Extract the (X, Y) coordinate from the center of the cell holding the provided text.  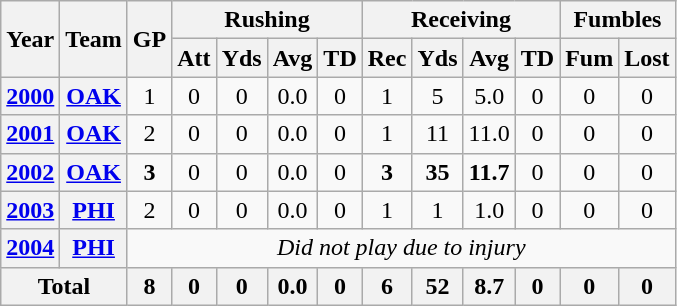
8 (149, 286)
35 (438, 172)
5.0 (489, 96)
2000 (30, 96)
11 (438, 134)
Rushing (268, 20)
Att (194, 58)
Did not play due to injury (401, 248)
Fumbles (618, 20)
GP (149, 39)
5 (438, 96)
1.0 (489, 210)
2001 (30, 134)
11.0 (489, 134)
Rec (387, 58)
2003 (30, 210)
Total (64, 286)
Fum (590, 58)
Receiving (460, 20)
2002 (30, 172)
2004 (30, 248)
Lost (647, 58)
Year (30, 39)
11.7 (489, 172)
Team (94, 39)
52 (438, 286)
6 (387, 286)
8.7 (489, 286)
